Capture the cell that displays the provided text and extract its [X, Y] central coordinate. 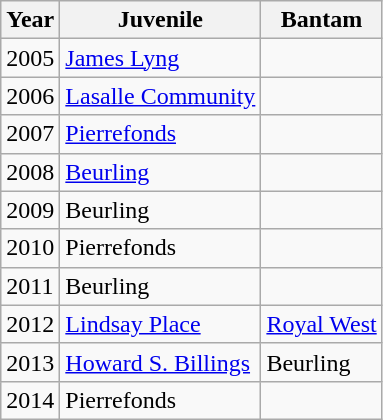
Lasalle Community [160, 96]
James Lyng [160, 58]
2005 [30, 58]
2013 [30, 362]
2007 [30, 134]
Lindsay Place [160, 324]
2010 [30, 248]
2009 [30, 210]
Bantam [322, 20]
Year [30, 20]
2006 [30, 96]
2011 [30, 286]
Juvenile [160, 20]
2014 [30, 400]
Royal West [322, 324]
2012 [30, 324]
Howard S. Billings [160, 362]
2008 [30, 172]
